Locate the cell with the specified text and output its [x, y] center coordinate. 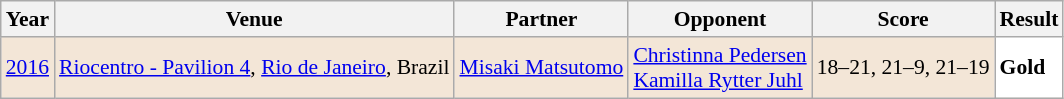
18–21, 21–9, 21–19 [904, 68]
Riocentro - Pavilion 4, Rio de Janeiro, Brazil [254, 68]
Year [28, 19]
Gold [1030, 68]
2016 [28, 68]
Opponent [720, 19]
Score [904, 19]
Misaki Matsutomo [541, 68]
Venue [254, 19]
Result [1030, 19]
Christinna Pedersen Kamilla Rytter Juhl [720, 68]
Partner [541, 19]
